Provide the (x, y) coordinate of the cell's center where the given text is located.  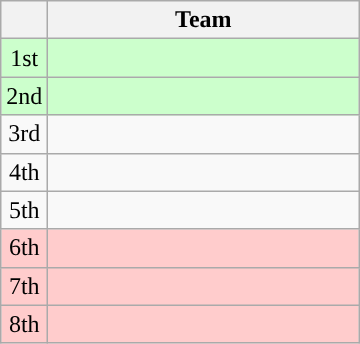
3rd (24, 134)
8th (24, 324)
2nd (24, 96)
4th (24, 172)
Team (204, 20)
1st (24, 58)
6th (24, 248)
5th (24, 210)
7th (24, 286)
